Find where the given text appears and provide that cell's center as [X, Y] coordinate. 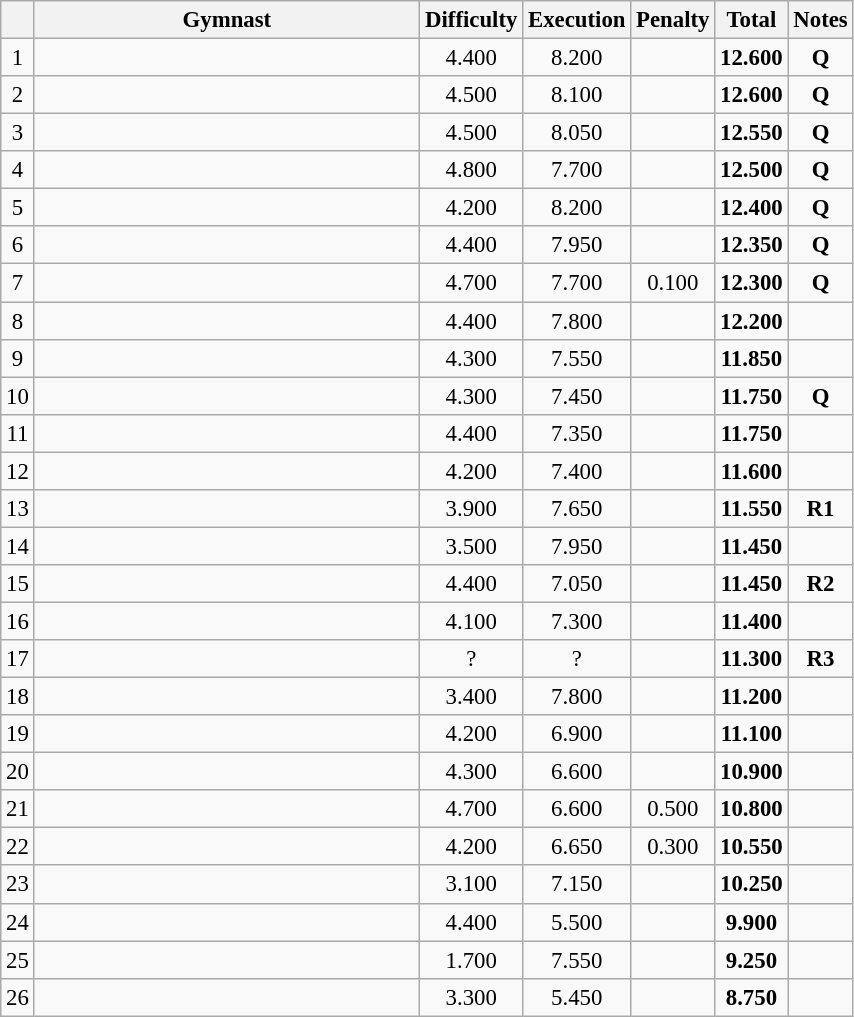
10.250 [752, 885]
7 [18, 283]
12.350 [752, 245]
11.300 [752, 659]
7.450 [577, 396]
8.750 [752, 997]
11.200 [752, 697]
5.450 [577, 997]
R3 [820, 659]
12.550 [752, 133]
7.650 [577, 509]
2 [18, 95]
17 [18, 659]
11.100 [752, 734]
12 [18, 471]
6.900 [577, 734]
11.400 [752, 621]
11.550 [752, 509]
7.300 [577, 621]
3.900 [472, 509]
8 [18, 321]
Penalty [673, 20]
18 [18, 697]
6 [18, 245]
9.900 [752, 922]
4 [18, 170]
19 [18, 734]
21 [18, 809]
3.500 [472, 546]
26 [18, 997]
15 [18, 584]
3.400 [472, 697]
5.500 [577, 922]
12.200 [752, 321]
6.650 [577, 847]
1.700 [472, 960]
9.250 [752, 960]
13 [18, 509]
11.600 [752, 471]
Gymnast [227, 20]
14 [18, 546]
0.300 [673, 847]
22 [18, 847]
9 [18, 358]
24 [18, 922]
3.300 [472, 997]
0.100 [673, 283]
Total [752, 20]
10 [18, 396]
10.800 [752, 809]
25 [18, 960]
4.800 [472, 170]
7.400 [577, 471]
Execution [577, 20]
10.900 [752, 772]
R2 [820, 584]
7.050 [577, 584]
11 [18, 433]
3.100 [472, 885]
12.500 [752, 170]
5 [18, 208]
8.050 [577, 133]
8.100 [577, 95]
1 [18, 58]
Notes [820, 20]
7.350 [577, 433]
10.550 [752, 847]
11.850 [752, 358]
23 [18, 885]
20 [18, 772]
12.400 [752, 208]
4.100 [472, 621]
0.500 [673, 809]
Difficulty [472, 20]
16 [18, 621]
12.300 [752, 283]
R1 [820, 509]
7.150 [577, 885]
3 [18, 133]
